Output the (x, y) coordinate of the center of the cell containing the given text.  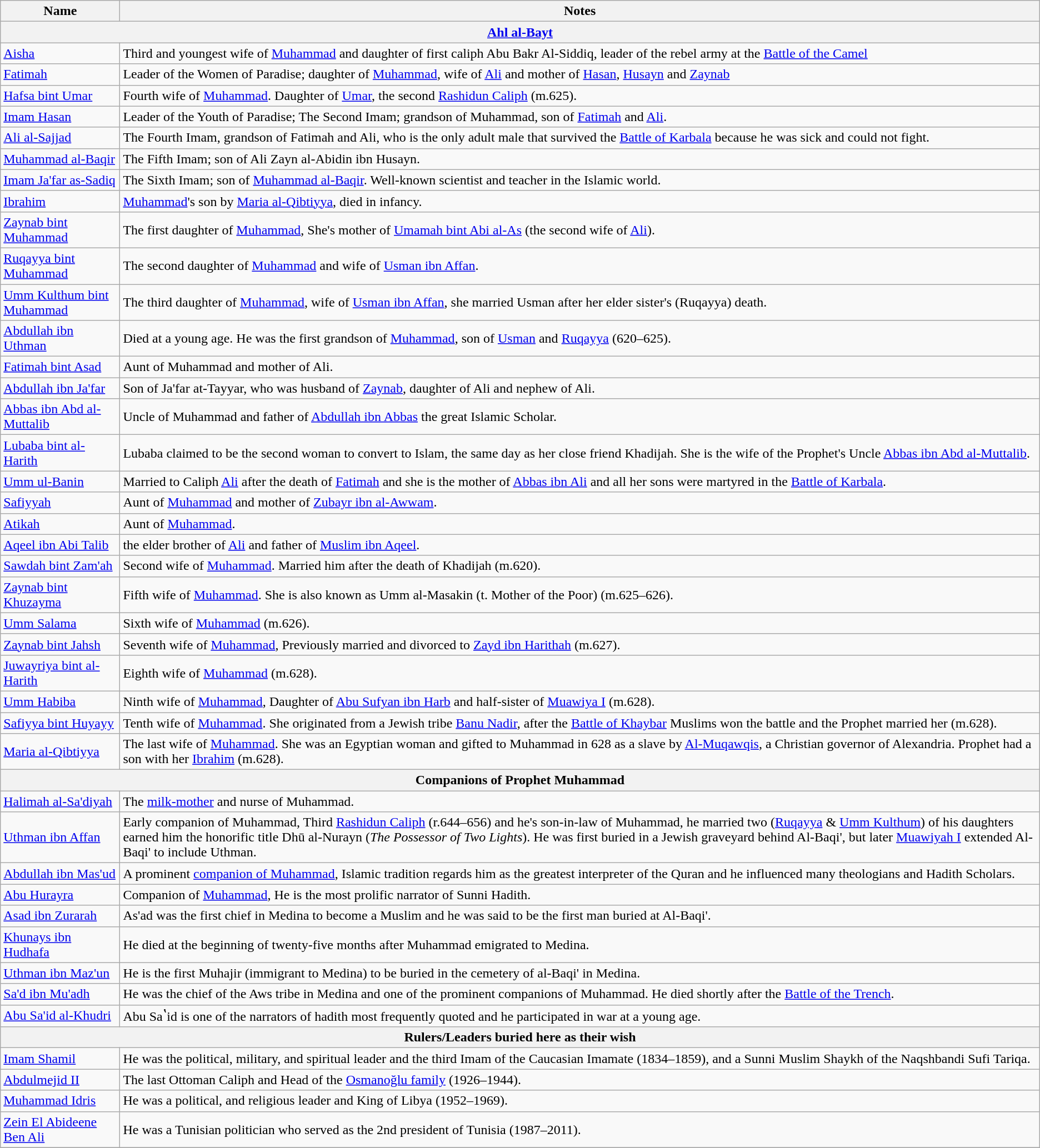
Fatimah bint Asad (60, 367)
Aunt of Muhammad. (580, 524)
Companion of Muhammad, He is the most prolific narrator of Sunni Hadith. (580, 895)
The first daughter of Muhammad, She's mother of Umamah bint Abi al-As (the second wife of Ali). (580, 230)
Lubaba bint al-Harith (60, 453)
Abu Hurayra (60, 895)
Aunt of Muhammad and mother of Zubayr ibn al-Awwam. (580, 503)
Rulers/Leaders buried here as their wish (520, 1037)
Abu Saʽid is one of the narrators of hadith most frequently quoted and he participated in war at a young age. (580, 1016)
Abdullah ibn Ja'far (60, 388)
Umm Habiba (60, 701)
Umm ul-Banin (60, 482)
Hafsa bint Umar (60, 96)
Fifth wife of Muhammad. She is also known as Umm al-Masakin (t. Mother of the Poor) (m.625–626). (580, 594)
Ibrahim (60, 201)
Abdulmejid II (60, 1080)
Safiyya bint Huyayy (60, 723)
Imam Hasan (60, 117)
Safiyyah (60, 503)
The Fourth Imam, grandson of Fatimah and Ali, who is the only adult male that survived the Battle of Karbala because he was sick and could not fight. (580, 138)
Imam Shamil (60, 1059)
Abu Sa'id al-Khudri (60, 1016)
Umm Salama (60, 623)
Leader of the Women of Paradise; daughter of Muhammad, wife of Ali and mother of Hasan, Husayn and Zaynab (580, 74)
He was a political, and religious leader and King of Libya (1952–1969). (580, 1101)
Muhammad al-Baqir (60, 159)
Imam Ja'far as-Sadiq (60, 180)
Married to Caliph Ali after the death of Fatimah and she is the mother of Abbas ibn Ali and all her sons were martyred in the Battle of Karbala. (580, 482)
Zaynab bint Jahsh (60, 644)
Sawdah bint Zam'ah (60, 566)
Ahl al-Bayt (520, 32)
Asad ibn Zurarah (60, 916)
Son of Ja'far at-Tayyar, who was husband of Zaynab, daughter of Ali and nephew of Ali. (580, 388)
Muhammad Idris (60, 1101)
Juwayriya bint al-Harith (60, 673)
He died at the beginning of twenty-five months after Muhammad emigrated to Medina. (580, 944)
Companions of Prophet Muhammad (520, 780)
Umm Kulthum bint Muhammad (60, 302)
Seventh wife of Muhammad, Previously married and divorced to Zayd ibn Harithah (m.627). (580, 644)
Aisha (60, 53)
Aunt of Muhammad and mother of Ali. (580, 367)
He was a Tunisian politician who served as the 2nd president of Tunisia (1987–2011). (580, 1130)
the elder brother of Ali and father of Muslim ibn Aqeel. (580, 545)
He was the chief of the Aws tribe in Medina and one of the prominent companions of Muhammad. He died shortly after the Battle of the Trench. (580, 994)
Ali al-Sajjad (60, 138)
Zein El Abideene Ben Ali (60, 1130)
He is the first Muhajir (immigrant to Medina) to be buried in the cemetery of al-Baqi' in Medina. (580, 973)
Uthman ibn Affan (60, 838)
Atikah (60, 524)
Khunays ibn Hudhafa (60, 944)
Ninth wife of Muhammad, Daughter of Abu Sufyan ibn Harb and half-sister of Muawiya I (m.628). (580, 701)
The Sixth Imam; son of Muhammad al-Baqir. Well-known scientist and teacher in the Islamic world. (580, 180)
The last Ottoman Caliph and Head of the Osmanoğlu family (1926–1944). (580, 1080)
Name (60, 11)
Notes (580, 11)
Abbas ibn Abd al-Muttalib (60, 417)
Eighth wife of Muhammad (m.628). (580, 673)
The third daughter of Muhammad, wife of Usman ibn Affan, she married Usman after her elder sister's (Ruqayya) death. (580, 302)
As'ad was the first chief in Medina to become a Muslim and he was said to be the first man buried at Al-Baqi'. (580, 916)
Zaynab bint Muhammad (60, 230)
Fatimah (60, 74)
The milk-mother and nurse of Muhammad. (580, 801)
The Fifth Imam; son of Ali Zayn al-Abidin ibn Husayn. (580, 159)
Abdullah ibn Uthman (60, 339)
Zaynab bint Khuzayma (60, 594)
Muhammad's son by Maria al-Qibtiyya, died in infancy. (580, 201)
Fourth wife of Muhammad. Daughter of Umar, the second Rashidun Caliph (m.625). (580, 96)
Leader of the Youth of Paradise; The Second Imam; grandson of Muhammad, son of Fatimah and Ali. (580, 117)
Abdullah ibn Mas'ud (60, 874)
Uncle of Muhammad and father of Abdullah ibn Abbas the great Islamic Scholar. (580, 417)
Died at a young age. He was the first grandson of Muhammad, son of Usman and Ruqayya (620–625). (580, 339)
Uthman ibn Maz'un (60, 973)
Third and youngest wife of Muhammad and daughter of first caliph Abu Bakr Al-Siddiq, leader of the rebel army at the Battle of the Camel (580, 53)
The second daughter of Muhammad and wife of Usman ibn Affan. (580, 265)
Sa'd ibn Mu'adh (60, 994)
Sixth wife of Muhammad (m.626). (580, 623)
Ruqayya bint Muhammad (60, 265)
Halimah al-Sa'diyah (60, 801)
Second wife of Muhammad. Married him after the death of Khadijah (m.620). (580, 566)
Aqeel ibn Abi Talib (60, 545)
Maria al-Qibtiyya (60, 752)
